Detect which cell encompasses the target text, then output its [X, Y] center coordinate. 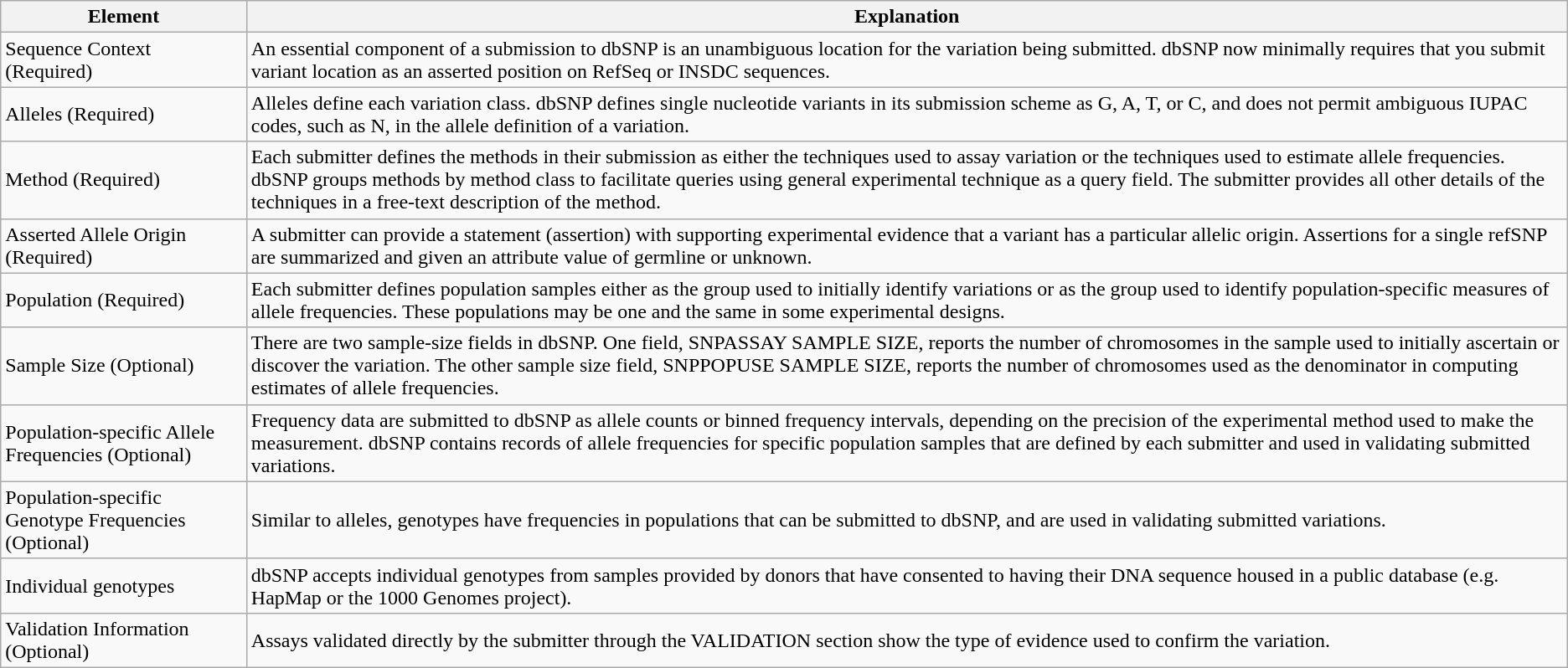
Sequence Context (Required) [124, 60]
Sample Size (Optional) [124, 366]
Element [124, 17]
Asserted Allele Origin (Required) [124, 246]
Method (Required) [124, 180]
Validation Information (Optional) [124, 640]
Explanation [906, 17]
Assays validated directly by the submitter through the VALIDATION section show the type of evidence used to confirm the variation. [906, 640]
Similar to alleles, genotypes have frequencies in populations that can be submitted to dbSNP, and are used in validating submitted variations. [906, 520]
Population-specific Allele Frequencies (Optional) [124, 443]
Alleles (Required) [124, 114]
Individual genotypes [124, 586]
Population-specific Genotype Frequencies (Optional) [124, 520]
Population (Required) [124, 300]
